Detect which cell encompasses the target text, then output its (X, Y) center coordinate. 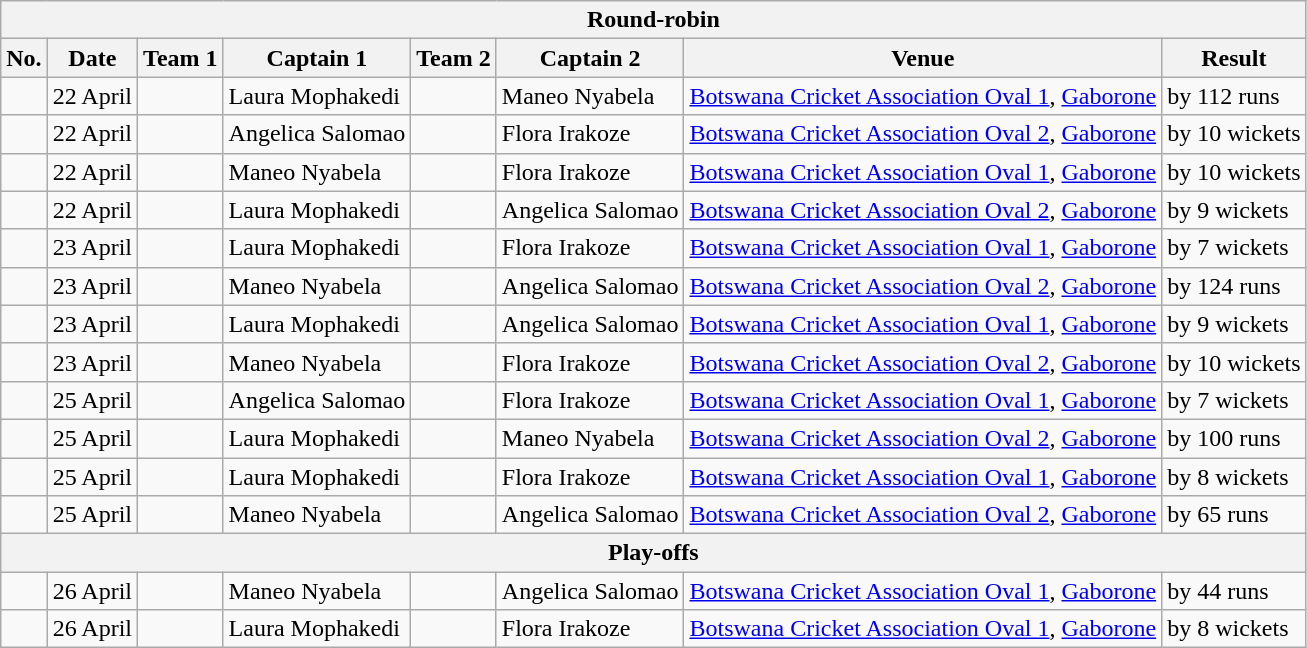
by 112 runs (1234, 96)
Team 2 (454, 58)
Captain 1 (317, 58)
by 100 runs (1234, 438)
Date (92, 58)
by 65 runs (1234, 515)
Play-offs (654, 553)
by 124 runs (1234, 286)
Venue (923, 58)
by 44 runs (1234, 591)
Team 1 (181, 58)
Result (1234, 58)
Captain 2 (590, 58)
No. (24, 58)
Round-robin (654, 20)
